Locate the cell with the specified text and output its [X, Y] center coordinate. 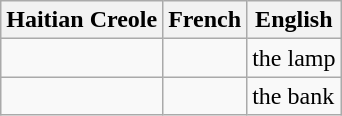
Haitian Creole [82, 20]
the bank [294, 96]
French [205, 20]
the lamp [294, 58]
English [294, 20]
